Return (x, y) of the center of cell containing provided text 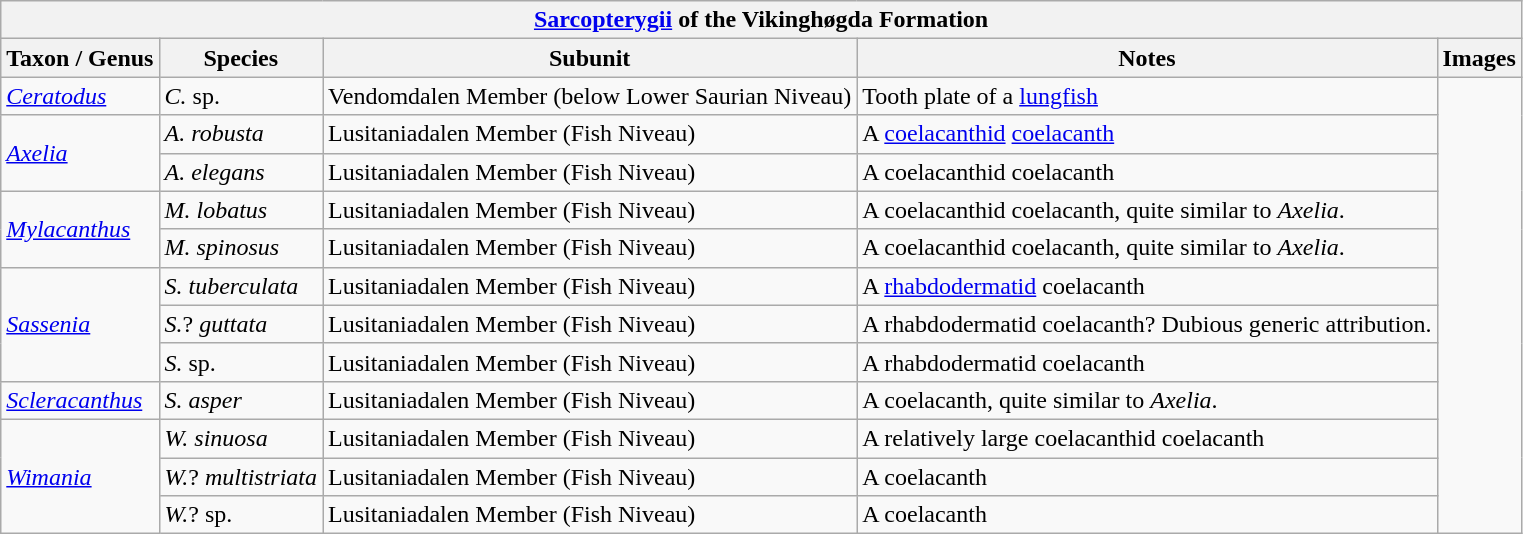
M. spinosus (241, 248)
A coelacanth, quite similar to Axelia. (1147, 400)
Images (1479, 58)
Tooth plate of a lungfish (1147, 96)
A. robusta (241, 134)
A relatively large coelacanthid coelacanth (1147, 438)
Ceratodus (80, 96)
Taxon / Genus (80, 58)
Vendomdalen Member (below Lower Saurian Niveau) (590, 96)
Species (241, 58)
Scleracanthus (80, 400)
S.? guttata (241, 324)
S. tuberculata (241, 286)
Subunit (590, 58)
Sassenia (80, 324)
Axelia (80, 153)
A rhabdodermatid coelacanth? Dubious generic attribution. (1147, 324)
Sarcopterygii of the Vikinghøgda Formation (762, 20)
A. elegans (241, 172)
Mylacanthus (80, 229)
M. lobatus (241, 210)
W.? sp. (241, 515)
Notes (1147, 58)
W.? multistriata (241, 477)
W. sinuosa (241, 438)
S. asper (241, 400)
Wimania (80, 476)
C. sp. (241, 96)
S. sp. (241, 362)
